For the text-containing cell, return its midpoint in (X, Y) coordinate format. 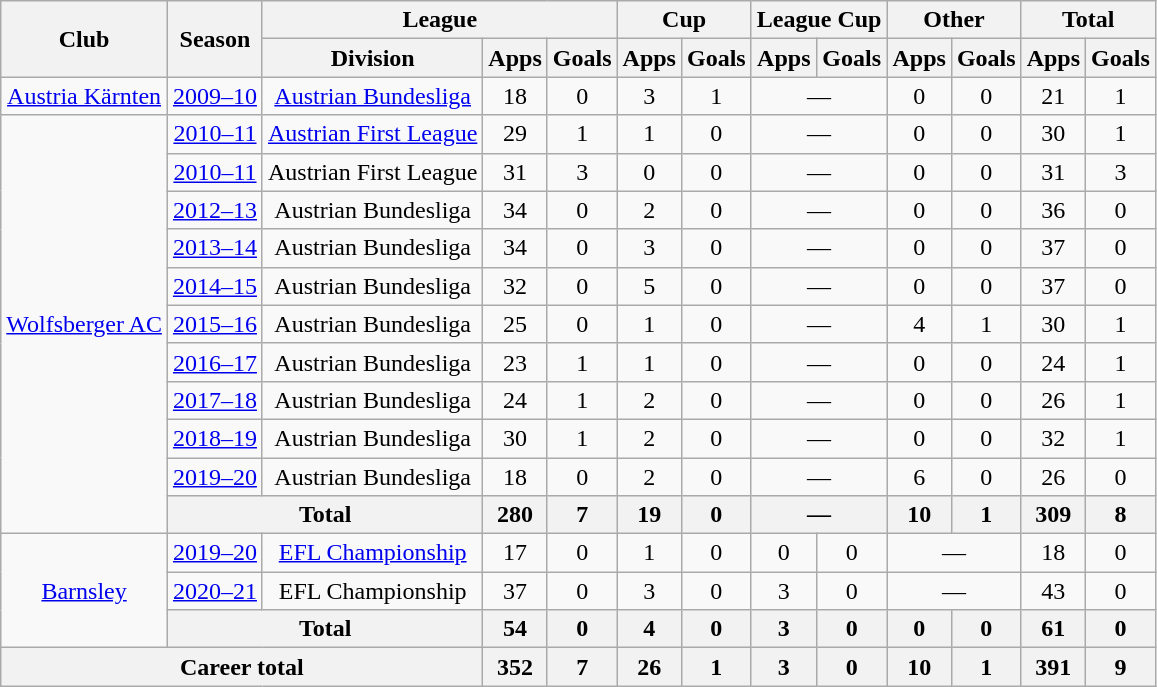
2015–16 (214, 324)
2013–14 (214, 248)
2017–18 (214, 400)
League (440, 20)
Career total (242, 667)
25 (515, 324)
9 (1121, 667)
6 (919, 477)
Division (372, 58)
54 (515, 629)
Season (214, 39)
5 (649, 286)
Austria Kärnten (84, 96)
Other (954, 20)
Wolfsberger AC (84, 324)
2009–10 (214, 96)
2012–13 (214, 210)
League Cup (819, 20)
Club (84, 39)
36 (1053, 210)
391 (1053, 667)
2014–15 (214, 286)
352 (515, 667)
61 (1053, 629)
8 (1121, 515)
Barnsley (84, 591)
2020–21 (214, 591)
21 (1053, 96)
29 (515, 134)
17 (515, 553)
2016–17 (214, 362)
23 (515, 362)
Cup (684, 20)
2018–19 (214, 438)
43 (1053, 591)
309 (1053, 515)
19 (649, 515)
280 (515, 515)
